From the cell containing the given text, extract its center point as [x, y] coordinate. 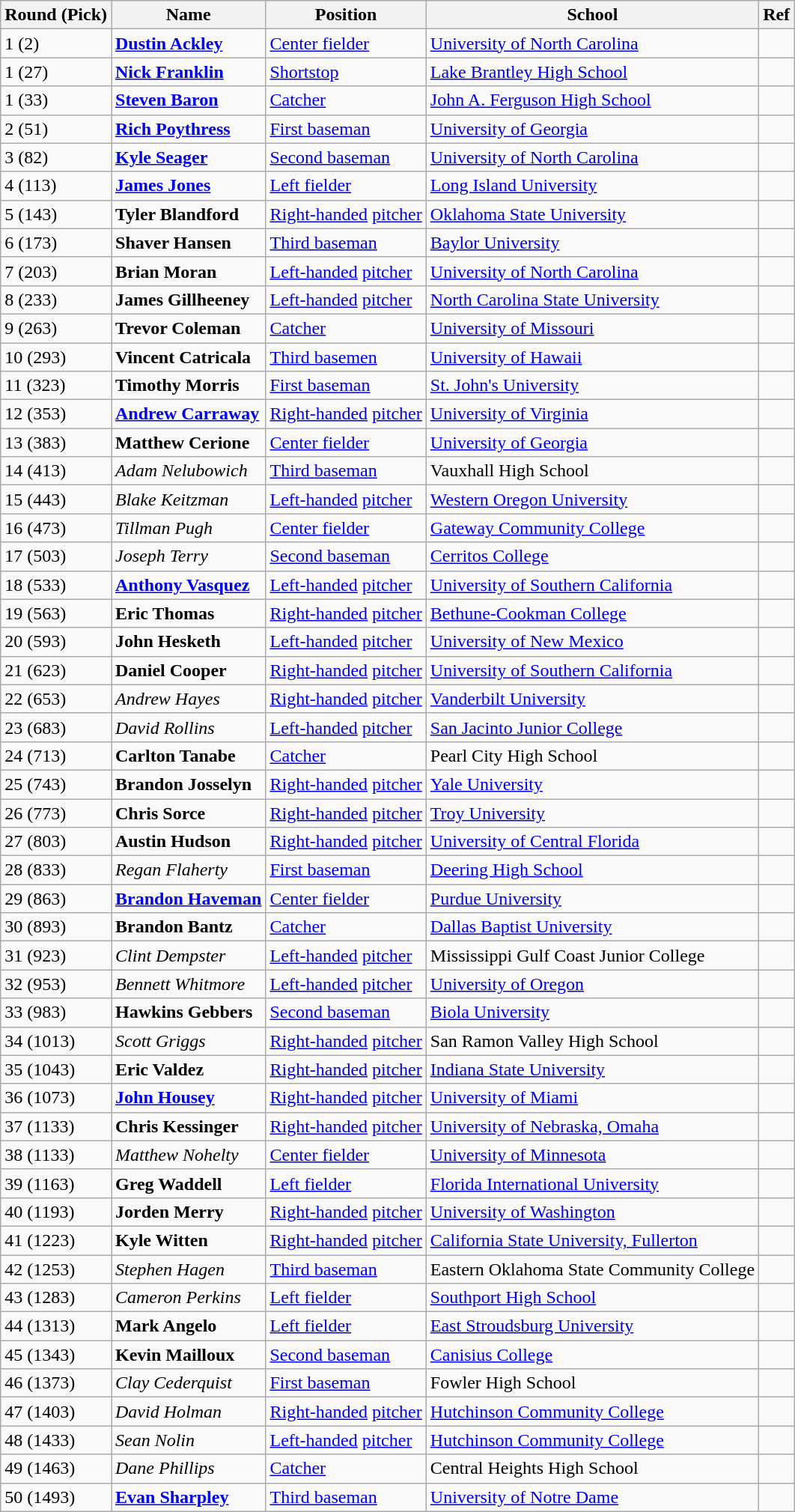
Rich Poythress [188, 129]
Stephen Hagen [188, 1269]
Daniel Cooper [188, 670]
Kyle Witten [188, 1240]
University of Miami [592, 1098]
29 (863) [56, 899]
Nick Franklin [188, 72]
Eric Valdez [188, 1069]
University of Oregon [592, 984]
Matthew Nohelty [188, 1155]
Central Heights High School [592, 1469]
17 (503) [56, 556]
Shortstop [346, 72]
Lake Brantley High School [592, 72]
2 (51) [56, 129]
Chris Sorce [188, 813]
Southport High School [592, 1298]
10 (293) [56, 357]
University of Washington [592, 1212]
Gateway Community College [592, 528]
Third basemen [346, 357]
John Hesketh [188, 642]
Long Island University [592, 186]
Baylor University [592, 243]
33 (983) [56, 1012]
Ref [777, 15]
25 (743) [56, 784]
32 (953) [56, 984]
Kevin Mailloux [188, 1355]
Deering High School [592, 870]
47 (1403) [56, 1412]
44 (1313) [56, 1326]
39 (1163) [56, 1183]
23 (683) [56, 727]
45 (1343) [56, 1355]
1 (2) [56, 43]
Florida International University [592, 1183]
31 (923) [56, 956]
Cameron Perkins [188, 1298]
James Gillheeney [188, 300]
Bethune-Cookman College [592, 613]
20 (593) [56, 642]
Timothy Morris [188, 386]
Tillman Pugh [188, 528]
Jorden Merry [188, 1212]
42 (1253) [56, 1269]
Mark Angelo [188, 1326]
Vanderbilt University [592, 699]
16 (473) [56, 528]
Purdue University [592, 899]
John Housey [188, 1098]
9 (263) [56, 328]
School [592, 15]
University of Virginia [592, 414]
38 (1133) [56, 1155]
4 (113) [56, 186]
28 (833) [56, 870]
43 (1283) [56, 1298]
34 (1013) [56, 1041]
Troy University [592, 813]
Brian Moran [188, 271]
Carlton Tanabe [188, 756]
5 (143) [56, 214]
7 (203) [56, 271]
Joseph Terry [188, 556]
Pearl City High School [592, 756]
Evan Sharpley [188, 1497]
California State University, Fullerton [592, 1240]
Clay Cederquist [188, 1383]
13 (383) [56, 443]
Dallas Baptist University [592, 927]
Dustin Ackley [188, 43]
Tyler Blandford [188, 214]
Adam Nelubowich [188, 471]
Dane Phillips [188, 1469]
3 (82) [56, 157]
University of Hawaii [592, 357]
Sean Nolin [188, 1440]
David Holman [188, 1412]
50 (1493) [56, 1497]
University of Central Florida [592, 842]
Round (Pick) [56, 15]
40 (1193) [56, 1212]
Brandon Bantz [188, 927]
University of Missouri [592, 328]
Anthony Vasquez [188, 585]
University of New Mexico [592, 642]
19 (563) [56, 613]
Bennett Whitmore [188, 984]
Regan Flaherty [188, 870]
Trevor Coleman [188, 328]
14 (413) [56, 471]
Kyle Seager [188, 157]
Position [346, 15]
36 (1073) [56, 1098]
37 (1133) [56, 1126]
Name [188, 15]
Chris Kessinger [188, 1126]
University of Minnesota [592, 1155]
Steven Baron [188, 100]
22 (653) [56, 699]
Mississippi Gulf Coast Junior College [592, 956]
Scott Griggs [188, 1041]
Matthew Cerione [188, 443]
Eastern Oklahoma State Community College [592, 1269]
12 (353) [56, 414]
Eric Thomas [188, 613]
11 (323) [56, 386]
Hawkins Gebbers [188, 1012]
University of Notre Dame [592, 1497]
Greg Waddell [188, 1183]
49 (1463) [56, 1469]
Clint Dempster [188, 956]
Andrew Hayes [188, 699]
San Ramon Valley High School [592, 1041]
Indiana State University [592, 1069]
Biola University [592, 1012]
James Jones [188, 186]
Vauxhall High School [592, 471]
Andrew Carraway [188, 414]
18 (533) [56, 585]
26 (773) [56, 813]
Canisius College [592, 1355]
Brandon Haveman [188, 899]
35 (1043) [56, 1069]
6 (173) [56, 243]
24 (713) [56, 756]
East Stroudsburg University [592, 1326]
North Carolina State University [592, 300]
Shaver Hansen [188, 243]
John A. Ferguson High School [592, 100]
1 (27) [56, 72]
Brandon Josselyn [188, 784]
Blake Keitzman [188, 500]
Yale University [592, 784]
1 (33) [56, 100]
University of Nebraska, Omaha [592, 1126]
David Rollins [188, 727]
21 (623) [56, 670]
Oklahoma State University [592, 214]
Western Oregon University [592, 500]
Cerritos College [592, 556]
8 (233) [56, 300]
San Jacinto Junior College [592, 727]
Austin Hudson [188, 842]
Vincent Catricala [188, 357]
15 (443) [56, 500]
48 (1433) [56, 1440]
Fowler High School [592, 1383]
27 (803) [56, 842]
41 (1223) [56, 1240]
St. John's University [592, 386]
30 (893) [56, 927]
46 (1373) [56, 1383]
